Determine the (x, y) coordinate at the center of the cell enclosing the given text.  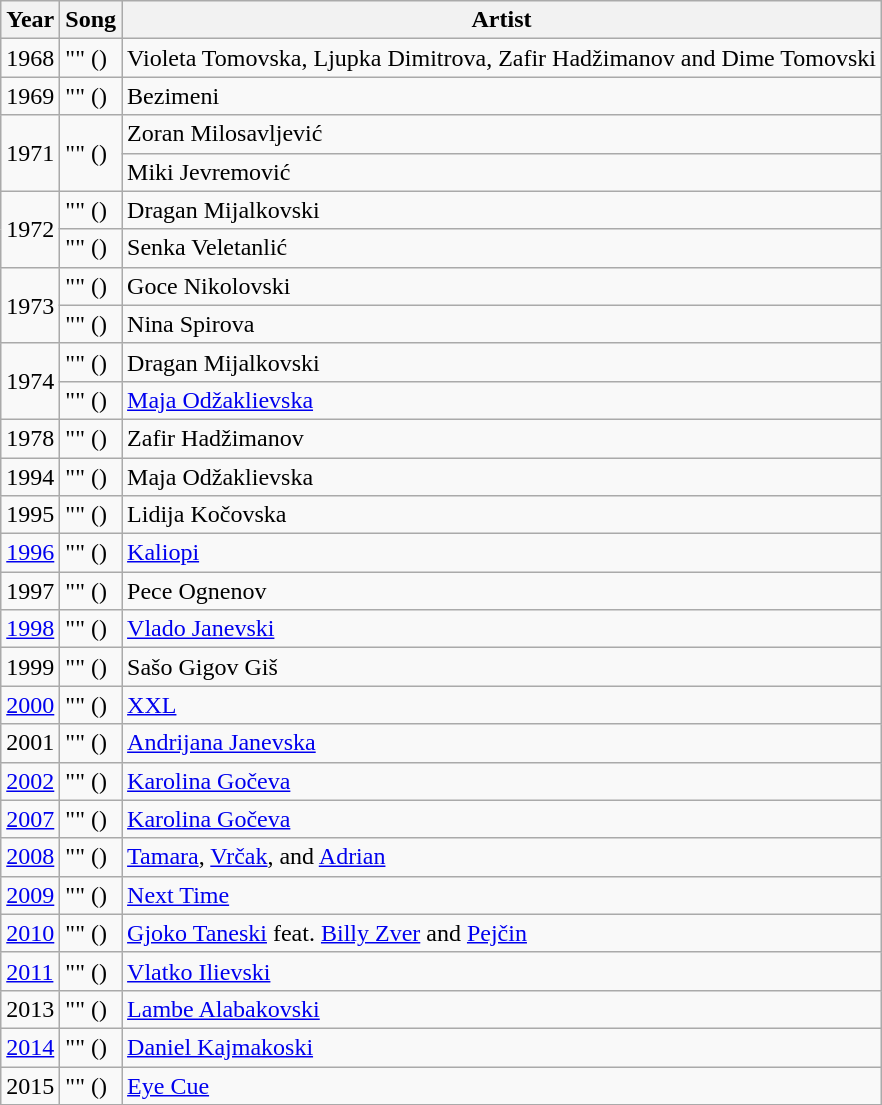
1968 (30, 58)
1997 (30, 591)
1996 (30, 553)
Vlatko Ilievski (502, 971)
1974 (30, 381)
2015 (30, 1085)
1973 (30, 305)
Zafir Hadžimanov (502, 438)
2014 (30, 1047)
Nina Spirova (502, 324)
Miki Jevremović (502, 172)
2010 (30, 933)
2001 (30, 743)
Sašo Gigov Giš (502, 667)
2002 (30, 781)
Lidija Kočovska (502, 515)
Violeta Tomovska, Ljupka Dimitrova, Zafir Hadžimanov and Dime Tomovski (502, 58)
Song (91, 20)
1972 (30, 229)
1971 (30, 153)
Lambe Alabakovski (502, 1009)
Year (30, 20)
Vlado Janevski (502, 629)
Eye Cue (502, 1085)
2011 (30, 971)
1999 (30, 667)
Next Time (502, 895)
Artist (502, 20)
1978 (30, 438)
Tamara, Vrčak, and Adrian (502, 857)
Goce Nikolovski (502, 286)
Daniel Kajmakoski (502, 1047)
2009 (30, 895)
Bezimeni (502, 96)
Kaliopi (502, 553)
2013 (30, 1009)
2008 (30, 857)
1995 (30, 515)
Andrijana Janevska (502, 743)
Pece Ognenov (502, 591)
Zoran Milosavljević (502, 134)
1998 (30, 629)
1994 (30, 477)
Gjoko Taneski feat. Billy Zver and Pejčin (502, 933)
XXL (502, 705)
2007 (30, 819)
1969 (30, 96)
Senka Veletanlić (502, 248)
2000 (30, 705)
